Return (x, y) of the center of cell containing provided text 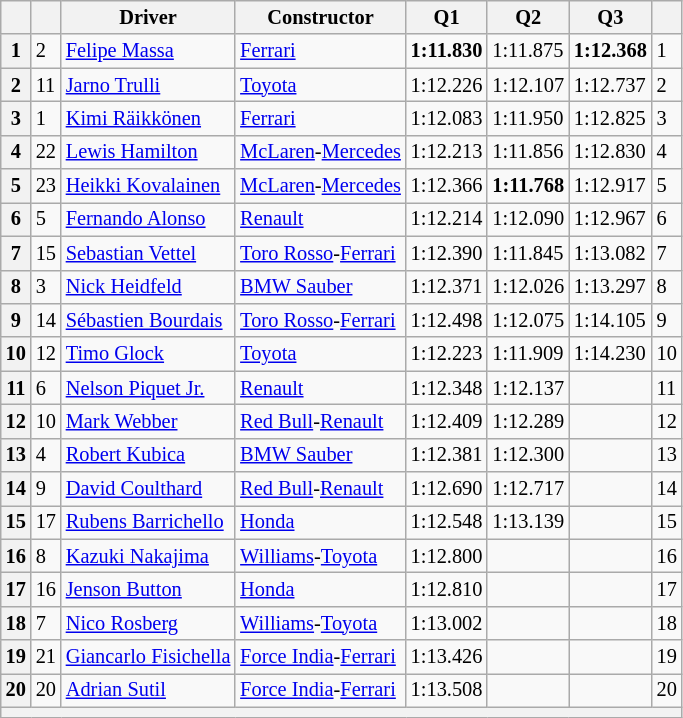
1:12.368 (610, 51)
Fernando Alonso (148, 219)
1:13.082 (610, 253)
1:12.690 (447, 489)
Sebastian Vettel (148, 253)
Q3 (610, 17)
Felipe Massa (148, 51)
1:13.426 (447, 657)
22 (46, 152)
1:12.213 (447, 152)
1:12.917 (610, 186)
1:13.297 (610, 287)
21 (46, 657)
1:12.810 (447, 589)
Constructor (320, 17)
1:12.107 (528, 85)
1:12.075 (528, 320)
Lewis Hamilton (148, 152)
Sébastien Bourdais (148, 320)
1:12.548 (447, 522)
1:11.768 (528, 186)
1:12.409 (447, 421)
1:12.800 (447, 556)
1:12.371 (447, 287)
1:12.967 (610, 219)
1:11.875 (528, 51)
1:11.950 (528, 118)
1:12.214 (447, 219)
Nico Rosberg (148, 623)
23 (46, 186)
1:12.390 (447, 253)
Jenson Button (148, 589)
1:12.083 (447, 118)
1:13.508 (447, 690)
1:12.289 (528, 421)
1:13.002 (447, 623)
1:12.498 (447, 320)
Q2 (528, 17)
1:14.105 (610, 320)
David Coulthard (148, 489)
Timo Glock (148, 354)
Kazuki Nakajima (148, 556)
1:12.830 (610, 152)
1:11.909 (528, 354)
1:12.348 (447, 388)
1:12.717 (528, 489)
1:12.737 (610, 85)
Nick Heidfeld (148, 287)
1:14.230 (610, 354)
1:11.856 (528, 152)
Robert Kubica (148, 455)
Mark Webber (148, 421)
Nelson Piquet Jr. (148, 388)
Driver (148, 17)
Adrian Sutil (148, 690)
1:11.845 (528, 253)
Heikki Kovalainen (148, 186)
1:11.830 (447, 51)
Q1 (447, 17)
1:12.825 (610, 118)
1:12.226 (447, 85)
1:12.366 (447, 186)
1:12.300 (528, 455)
1:13.139 (528, 522)
1:12.223 (447, 354)
Rubens Barrichello (148, 522)
1:12.026 (528, 287)
Kimi Räikkönen (148, 118)
1:12.137 (528, 388)
Giancarlo Fisichella (148, 657)
1:12.090 (528, 219)
1:12.381 (447, 455)
Jarno Trulli (148, 85)
